Extract the [x, y] coordinate from the center of the cell holding the provided text.  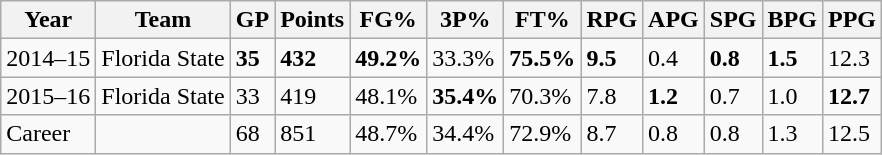
70.3% [542, 96]
SPG [733, 20]
0.7 [733, 96]
12.5 [852, 134]
34.4% [466, 134]
1.2 [674, 96]
1.3 [792, 134]
GP [252, 20]
9.5 [612, 58]
33.3% [466, 58]
75.5% [542, 58]
APG [674, 20]
7.8 [612, 96]
851 [312, 134]
FT% [542, 20]
Year [48, 20]
8.7 [612, 134]
72.9% [542, 134]
12.7 [852, 96]
419 [312, 96]
12.3 [852, 58]
49.2% [388, 58]
2015–16 [48, 96]
35 [252, 58]
Team [163, 20]
2014–15 [48, 58]
68 [252, 134]
FG% [388, 20]
PPG [852, 20]
RPG [612, 20]
3P% [466, 20]
48.1% [388, 96]
1.5 [792, 58]
432 [312, 58]
35.4% [466, 96]
0.4 [674, 58]
1.0 [792, 96]
33 [252, 96]
BPG [792, 20]
Career [48, 134]
Points [312, 20]
48.7% [388, 134]
